For the text-containing cell, return its midpoint in [x, y] coordinate format. 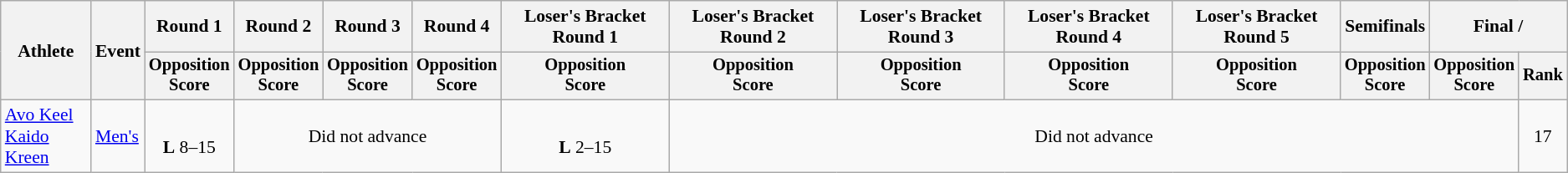
Loser's Bracket Round 1 [585, 27]
Loser's Bracket Round 5 [1256, 27]
Rank [1543, 76]
Round 4 [457, 27]
Semifinals [1385, 27]
Loser's Bracket Round 2 [753, 27]
Round 1 [189, 27]
Athlete [46, 50]
Men's [118, 137]
Loser's Bracket Round 4 [1089, 27]
Final / [1498, 27]
Event [118, 50]
Round 2 [279, 27]
Loser's Bracket Round 3 [922, 27]
L 8–15 [189, 137]
L 2–15 [585, 137]
Avo KeelKaido Kreen [46, 137]
Round 3 [368, 27]
17 [1543, 137]
